Return [x, y] of the center of cell containing provided text 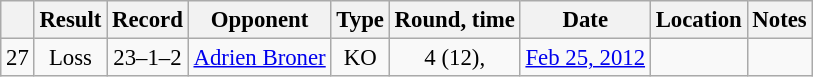
Opponent [260, 20]
27 [18, 58]
KO [360, 58]
Round, time [454, 20]
Date [585, 20]
23–1–2 [148, 58]
Record [148, 20]
Result [70, 20]
Feb 25, 2012 [585, 58]
Location [698, 20]
Notes [780, 20]
Type [360, 20]
Loss [70, 58]
Adrien Broner [260, 58]
4 (12), [454, 58]
